Provide the [x, y] coordinate of the cell's center where the given text is located.  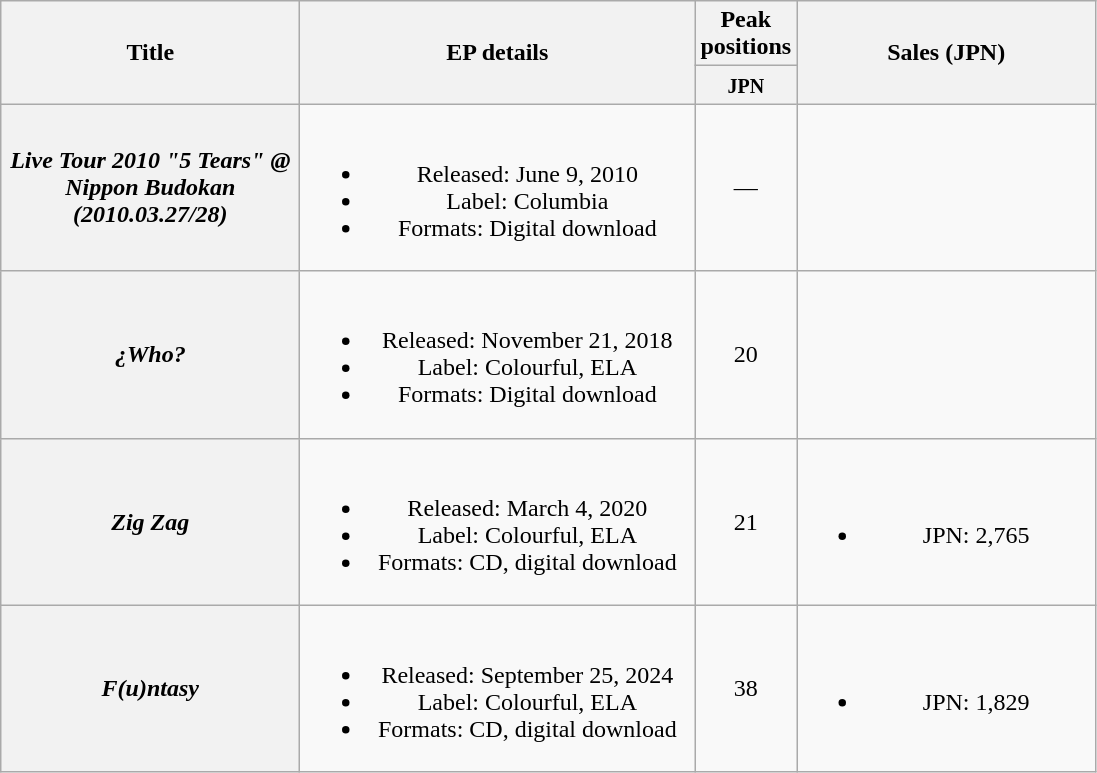
Sales (JPN) [946, 52]
38 [746, 688]
¿Who? [150, 354]
Released: June 9, 2010Label: ColumbiaFormats: Digital download [498, 188]
20 [746, 354]
JPN: 2,765 [946, 522]
Zig Zag [150, 522]
Live Tour 2010 "5 Tears" @ Nippon Budokan (2010.03.27/28) [150, 188]
21 [746, 522]
JPN [746, 85]
Peak positions [746, 34]
EP details [498, 52]
Released: September 25, 2024Label: Colourful, ELAFormats: CD, digital download [498, 688]
— [746, 188]
Released: March 4, 2020Label: Colourful, ELAFormats: CD, digital download [498, 522]
Released: November 21, 2018Label: Colourful, ELAFormats: Digital download [498, 354]
Title [150, 52]
F(u)ntasy [150, 688]
JPN: 1,829 [946, 688]
